Provide the (x, y) coordinate of the cell's center where the given text is located.  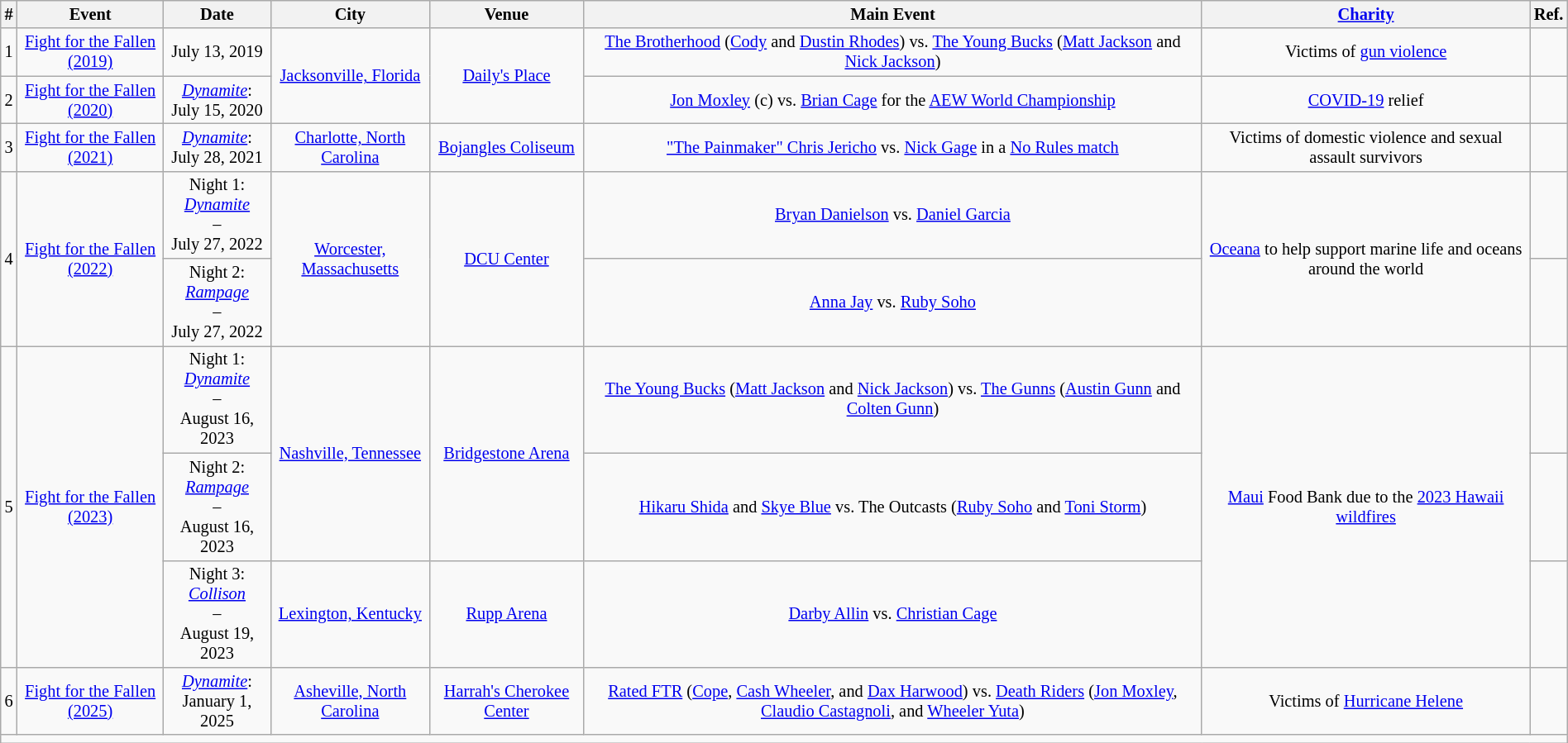
2 (9, 100)
Maui Food Bank due to the 2023 Hawaii wildfires (1365, 506)
Night 2:Rampage–July 27, 2022 (218, 302)
Rupp Arena (506, 614)
Victims of gun violence (1365, 52)
Main Event (893, 14)
Oceana to help support marine life and oceans around the world (1365, 258)
COVID-19 relief (1365, 100)
Night 1:Dynamite–August 16, 2023 (218, 399)
Fight for the Fallen (2025) (91, 701)
Bojangles Coliseum (506, 147)
Daily's Place (506, 76)
Venue (506, 14)
July 13, 2019 (218, 52)
Victims of domestic violence and sexual assault survivors (1365, 147)
Bryan Danielson vs. Daniel Garcia (893, 215)
Jon Moxley (c) vs. Brian Cage for the AEW World Championship (893, 100)
5 (9, 506)
Hikaru Shida and Skye Blue vs. The Outcasts (Ruby Soho and Toni Storm) (893, 507)
Night 3:Collison–August 19, 2023 (218, 614)
DCU Center (506, 258)
Charity (1365, 14)
Ref. (1548, 14)
Worcester, Massachusetts (350, 258)
"The Painmaker" Chris Jericho vs. Nick Gage in a No Rules match (893, 147)
Night 2:Rampage–August 16, 2023 (218, 507)
Fight for the Fallen (2022) (91, 258)
Dynamite:July 15, 2020 (218, 100)
Rated FTR (Cope, Cash Wheeler, and Dax Harwood) vs. Death Riders (Jon Moxley, Claudio Castagnoli, and Wheeler Yuta) (893, 701)
Harrah's Cherokee Center (506, 701)
Asheville, North Carolina (350, 701)
Lexington, Kentucky (350, 614)
Nashville, Tennessee (350, 453)
Fight for the Fallen (2020) (91, 100)
Anna Jay vs. Ruby Soho (893, 302)
Jacksonville, Florida (350, 76)
Event (91, 14)
Fight for the Fallen (2019) (91, 52)
Fight for the Fallen (2023) (91, 506)
The Young Bucks (Matt Jackson and Nick Jackson) vs. The Gunns (Austin Gunn and Colten Gunn) (893, 399)
1 (9, 52)
City (350, 14)
Victims of Hurricane Helene (1365, 701)
Dynamite:January 1, 2025 (218, 701)
Date (218, 14)
Night 1:Dynamite–July 27, 2022 (218, 215)
Fight for the Fallen (2021) (91, 147)
Dynamite:July 28, 2021 (218, 147)
Darby Allin vs. Christian Cage (893, 614)
3 (9, 147)
# (9, 14)
The Brotherhood (Cody and Dustin Rhodes) vs. The Young Bucks (Matt Jackson and Nick Jackson) (893, 52)
Charlotte, North Carolina (350, 147)
4 (9, 258)
6 (9, 701)
Bridgestone Arena (506, 453)
